Find where the given text appears and provide that cell's center as [x, y] coordinate. 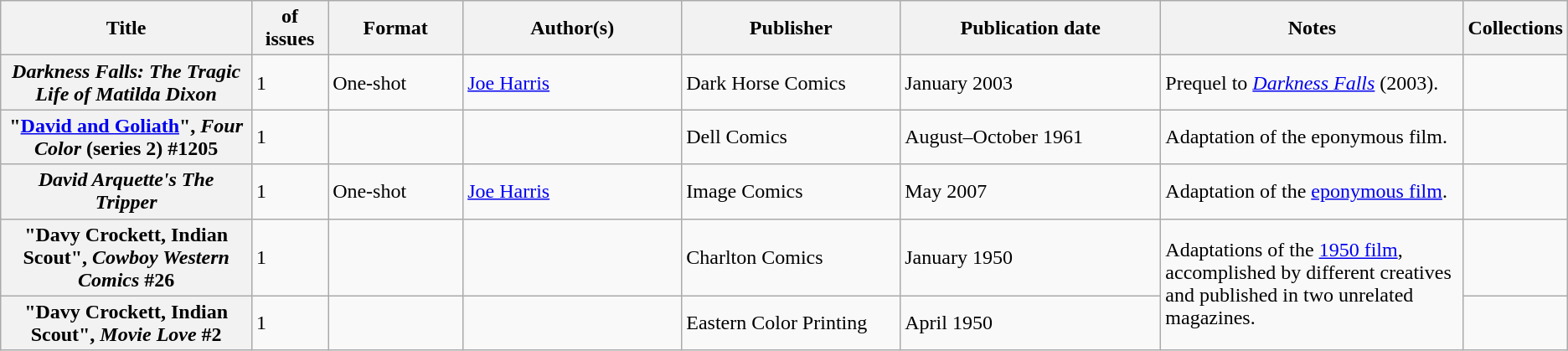
Format [395, 28]
David Arquette's The Tripper [126, 191]
of issues [290, 28]
January 1950 [1030, 257]
Title [126, 28]
Darkness Falls: The Tragic Life of Matilda Dixon [126, 82]
August–October 1961 [1030, 137]
Image Comics [791, 191]
"David and Goliath", Four Color (series 2) #1205 [126, 137]
January 2003 [1030, 82]
Prequel to Darkness Falls (2003). [1312, 82]
Charlton Comics [791, 257]
Notes [1312, 28]
Author(s) [573, 28]
"Davy Crockett, Indian Scout", Cowboy Western Comics #26 [126, 257]
Eastern Color Printing [791, 323]
Publication date [1030, 28]
Dell Comics [791, 137]
Publisher [791, 28]
Adaptations of the 1950 film, accomplished by different creatives and published in two unrelated magazines. [1312, 285]
Collections [1515, 28]
April 1950 [1030, 323]
"Davy Crockett, Indian Scout", Movie Love #2 [126, 323]
May 2007 [1030, 191]
Dark Horse Comics [791, 82]
